Detect which cell encompasses the target text, then output its (x, y) center coordinate. 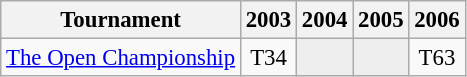
T63 (437, 58)
The Open Championship (121, 58)
Tournament (121, 20)
2004 (325, 20)
T34 (268, 58)
2005 (381, 20)
2006 (437, 20)
2003 (268, 20)
